Search for the cell housing the specified text and yield its [x, y] center coordinate. 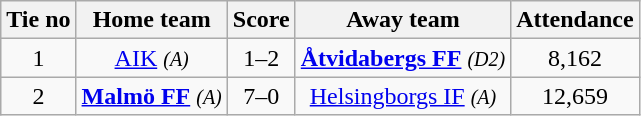
12,659 [575, 96]
Åtvidabergs FF (D2) [402, 58]
Malmö FF (A) [152, 96]
Home team [152, 20]
Tie no [38, 20]
1–2 [261, 58]
Score [261, 20]
Helsingborgs IF (A) [402, 96]
8,162 [575, 58]
AIK (A) [152, 58]
1 [38, 58]
7–0 [261, 96]
2 [38, 96]
Away team [402, 20]
Attendance [575, 20]
